For the text-containing cell, return its midpoint in (x, y) coordinate format. 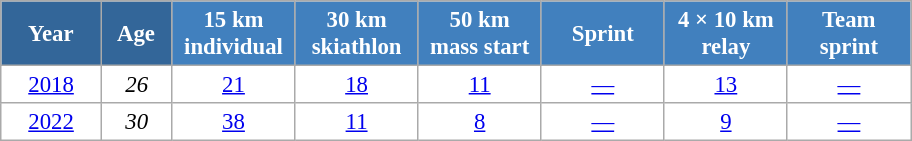
2018 (52, 85)
38 (234, 122)
13 (726, 85)
Sprint (602, 34)
Age (136, 34)
2022 (52, 122)
18 (356, 85)
Team sprint (848, 34)
4 × 10 km relay (726, 34)
30 km skiathlon (356, 34)
8 (480, 122)
26 (136, 85)
9 (726, 122)
30 (136, 122)
15 km individual (234, 34)
50 km mass start (480, 34)
21 (234, 85)
Year (52, 34)
